From the cell containing the given text, extract its center point as [x, y] coordinate. 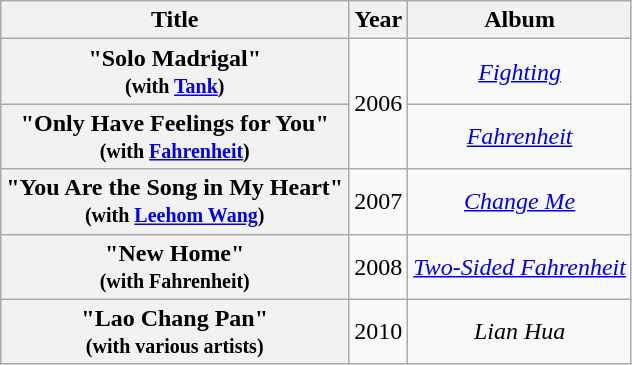
"Solo Madrigal"(with Tank) [175, 72]
Two-Sided Fahrenheit [520, 266]
2007 [378, 202]
Title [175, 20]
Lian Hua [520, 332]
2008 [378, 266]
"Lao Chang Pan"(with various artists) [175, 332]
"New Home"(with Fahrenheit) [175, 266]
Fighting [520, 72]
Album [520, 20]
2006 [378, 104]
"You Are the Song in My Heart"(with Leehom Wang) [175, 202]
"Only Have Feelings for You"(with Fahrenheit) [175, 136]
2010 [378, 332]
Fahrenheit [520, 136]
Year [378, 20]
Change Me [520, 202]
